Detect which cell encompasses the target text, then output its (X, Y) center coordinate. 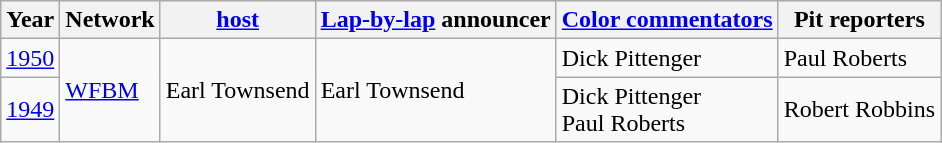
Robert Robbins (859, 110)
Dick Pittenger (667, 58)
Network (110, 20)
Lap-by-lap announcer (436, 20)
1950 (30, 58)
host (238, 20)
Dick PittengerPaul Roberts (667, 110)
WFBM (110, 90)
Pit reporters (859, 20)
Color commentators (667, 20)
Paul Roberts (859, 58)
1949 (30, 110)
Year (30, 20)
